Return the [X, Y] coordinate for the center point of the cell that contains the specified text.  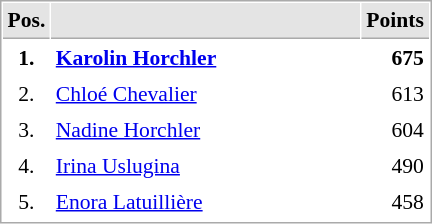
3. [26, 129]
458 [396, 201]
2. [26, 93]
Points [396, 21]
675 [396, 57]
1. [26, 57]
Nadine Horchler [206, 129]
5. [26, 201]
Chloé Chevalier [206, 93]
Karolin Horchler [206, 57]
490 [396, 165]
Pos. [26, 21]
613 [396, 93]
604 [396, 129]
Enora Latuillière [206, 201]
4. [26, 165]
Irina Uslugina [206, 165]
